Return [x, y] of the center of cell containing provided text 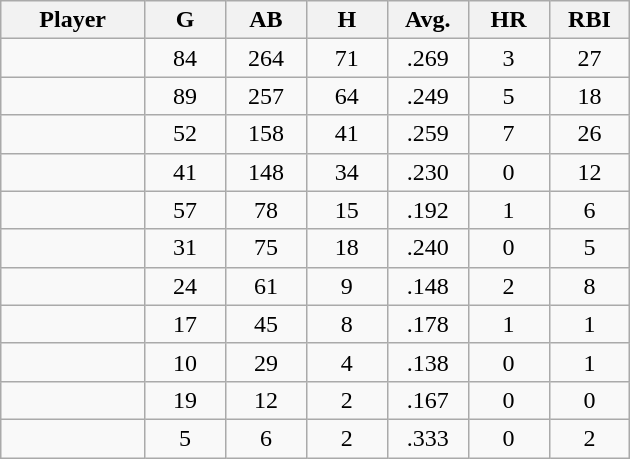
148 [266, 172]
G [186, 20]
.178 [428, 324]
.249 [428, 96]
29 [266, 362]
.192 [428, 210]
.230 [428, 172]
31 [186, 248]
257 [266, 96]
45 [266, 324]
64 [346, 96]
.240 [428, 248]
.138 [428, 362]
4 [346, 362]
75 [266, 248]
34 [346, 172]
.259 [428, 134]
.148 [428, 286]
52 [186, 134]
10 [186, 362]
71 [346, 58]
RBI [590, 20]
3 [508, 58]
7 [508, 134]
Avg. [428, 20]
15 [346, 210]
264 [266, 58]
89 [186, 96]
.333 [428, 438]
H [346, 20]
19 [186, 400]
78 [266, 210]
158 [266, 134]
27 [590, 58]
.167 [428, 400]
61 [266, 286]
84 [186, 58]
HR [508, 20]
26 [590, 134]
.269 [428, 58]
24 [186, 286]
17 [186, 324]
9 [346, 286]
57 [186, 210]
Player [73, 20]
AB [266, 20]
